Provide the (X, Y) coordinate of the cell's center where the given text is located.  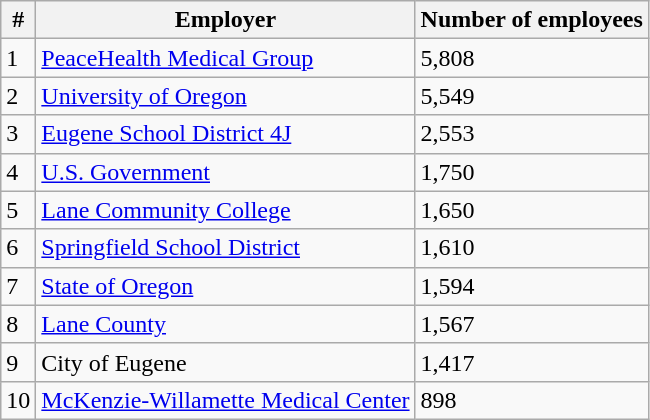
PeaceHealth Medical Group (226, 58)
9 (18, 362)
7 (18, 286)
U.S. Government (226, 172)
City of Eugene (226, 362)
2 (18, 96)
8 (18, 324)
McKenzie-Willamette Medical Center (226, 400)
Eugene School District 4J (226, 134)
University of Oregon (226, 96)
Springfield School District (226, 248)
1,594 (532, 286)
1,750 (532, 172)
Number of employees (532, 20)
2,553 (532, 134)
5 (18, 210)
Lane Community College (226, 210)
1,417 (532, 362)
# (18, 20)
State of Oregon (226, 286)
1,610 (532, 248)
5,808 (532, 58)
4 (18, 172)
Employer (226, 20)
1 (18, 58)
1,650 (532, 210)
6 (18, 248)
Lane County (226, 324)
3 (18, 134)
1,567 (532, 324)
898 (532, 400)
5,549 (532, 96)
10 (18, 400)
